For the text-containing cell, return its midpoint in (x, y) coordinate format. 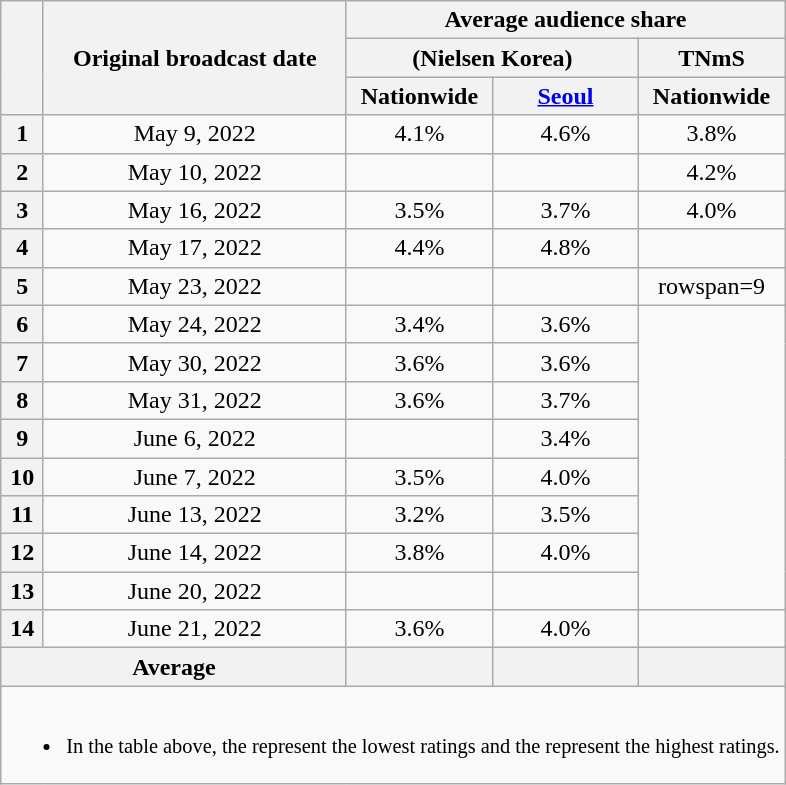
12 (22, 553)
June 13, 2022 (194, 515)
May 9, 2022 (194, 134)
June 14, 2022 (194, 553)
rowspan=9 (712, 286)
4.1% (419, 134)
Original broadcast date (194, 58)
4.4% (419, 248)
Average audience share (565, 20)
4 (22, 248)
May 10, 2022 (194, 172)
June 6, 2022 (194, 438)
In the table above, the represent the lowest ratings and the represent the highest ratings. (392, 735)
May 23, 2022 (194, 286)
4.8% (565, 248)
(Nielsen Korea) (492, 58)
8 (22, 400)
May 16, 2022 (194, 210)
5 (22, 286)
June 21, 2022 (194, 629)
Seoul (565, 96)
4.6% (565, 134)
6 (22, 324)
4.2% (712, 172)
TNmS (712, 58)
2 (22, 172)
3.2% (419, 515)
Average (174, 667)
13 (22, 591)
May 30, 2022 (194, 362)
14 (22, 629)
1 (22, 134)
10 (22, 477)
May 24, 2022 (194, 324)
June 20, 2022 (194, 591)
May 31, 2022 (194, 400)
9 (22, 438)
11 (22, 515)
7 (22, 362)
May 17, 2022 (194, 248)
June 7, 2022 (194, 477)
3 (22, 210)
